Search for the cell housing the specified text and yield its [X, Y] center coordinate. 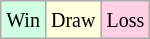
Loss [126, 20]
Win [24, 20]
Draw [72, 20]
